Identify which cell holds the provided text, then report its [X, Y] central coordinate. 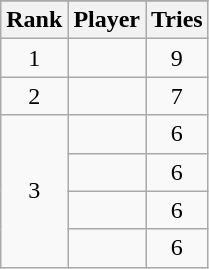
Player [107, 20]
3 [34, 191]
Tries [178, 20]
1 [34, 58]
Rank [34, 20]
7 [178, 96]
9 [178, 58]
2 [34, 96]
